For the text-containing cell, return its midpoint in (x, y) coordinate format. 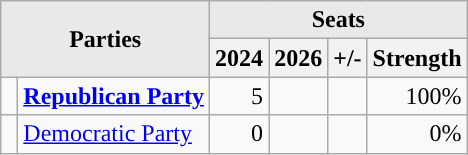
2024 (240, 58)
0 (240, 134)
Strength (417, 58)
100% (417, 96)
2026 (298, 58)
Republican Party (114, 96)
Seats (338, 20)
5 (240, 96)
+/- (348, 58)
Parties (106, 39)
Democratic Party (114, 134)
0% (417, 134)
